Search for the cell housing the specified text and yield its (x, y) center coordinate. 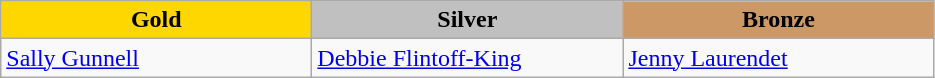
Bronze (778, 20)
Silver (468, 20)
Jenny Laurendet (778, 58)
Gold (156, 20)
Debbie Flintoff-King (468, 58)
Sally Gunnell (156, 58)
